Capture the cell that displays the provided text and extract its [x, y] central coordinate. 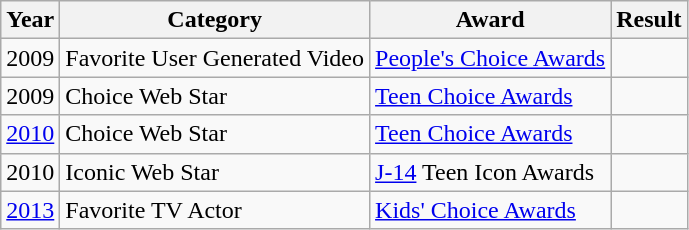
Favorite TV Actor [215, 210]
Kids' Choice Awards [490, 210]
Iconic Web Star [215, 172]
2013 [30, 210]
Award [490, 20]
Year [30, 20]
Result [649, 20]
Favorite User Generated Video [215, 58]
Category [215, 20]
J-14 Teen Icon Awards [490, 172]
People's Choice Awards [490, 58]
